Return the [x, y] coordinate for the center point of the cell that contains the specified text.  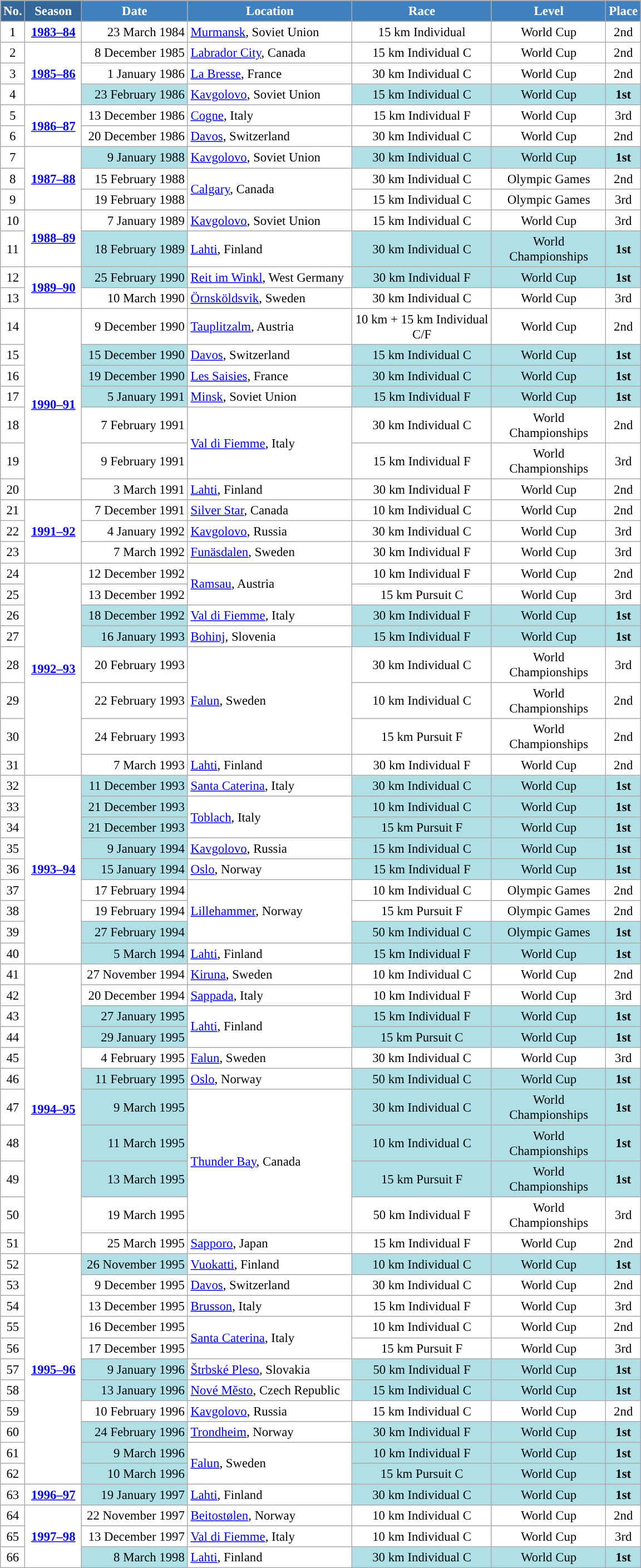
39 [13, 932]
65 [13, 1537]
20 February 1993 [135, 665]
Murmansk, Soviet Union [270, 32]
1996–97 [53, 1495]
11 February 1995 [135, 1079]
17 February 1994 [135, 891]
Vuokatti, Finland [270, 1265]
1992–93 [53, 669]
9 January 1996 [135, 1369]
14 [13, 326]
21 [13, 510]
10 March 1990 [135, 298]
50 [13, 1216]
36 [13, 869]
La Bresse, France [270, 74]
26 November 1995 [135, 1265]
51 [13, 1243]
7 March 1992 [135, 553]
47 [13, 1108]
5 [13, 116]
20 December 1986 [135, 136]
25 February 1990 [135, 277]
1991–92 [53, 531]
11 December 1993 [135, 786]
7 January 1989 [135, 220]
26 [13, 615]
10 [13, 220]
11 March 1995 [135, 1143]
7 December 1991 [135, 510]
4 January 1992 [135, 532]
12 December 1992 [135, 573]
57 [13, 1369]
29 [13, 700]
1985–86 [53, 73]
7 February 1991 [135, 425]
13 March 1995 [135, 1179]
15 February 1988 [135, 179]
45 [13, 1058]
Ramsau, Austria [270, 583]
Location [270, 11]
64 [13, 1516]
13 January 1996 [135, 1390]
18 [13, 425]
24 [13, 573]
19 December 1990 [135, 376]
1983–84 [53, 32]
40 [13, 953]
15 December 1990 [135, 355]
19 February 1988 [135, 199]
Thunder Bay, Canada [270, 1161]
1988–89 [53, 238]
34 [13, 828]
10 March 1996 [135, 1474]
1 [13, 32]
35 [13, 849]
Trondheim, Norway [270, 1432]
24 February 1993 [135, 737]
4 February 1995 [135, 1058]
Date [135, 11]
13 December 1992 [135, 594]
46 [13, 1079]
8 March 1998 [135, 1557]
1997–98 [53, 1536]
Brusson, Italy [270, 1306]
13 December 1986 [135, 116]
8 December 1985 [135, 53]
Štrbské Pleso, Slovakia [270, 1369]
27 February 1994 [135, 932]
20 [13, 490]
9 December 1995 [135, 1285]
9 March 1995 [135, 1108]
27 November 1994 [135, 974]
13 December 1997 [135, 1537]
42 [13, 995]
1993–94 [53, 869]
Labrador City, Canada [270, 53]
Beitostølen, Norway [270, 1516]
Minsk, Soviet Union [270, 397]
2 [13, 53]
62 [13, 1474]
4 [13, 95]
9 [13, 199]
16 January 1993 [135, 636]
22 [13, 532]
Nové Město, Czech Republic [270, 1390]
23 [13, 553]
29 January 1995 [135, 1037]
3 [13, 74]
Race [422, 11]
19 [13, 461]
20 December 1994 [135, 995]
Tauplitzalm, Austria [270, 326]
12 [13, 277]
18 February 1989 [135, 248]
Lillehammer, Norway [270, 912]
Örnsköldsvik, Sweden [270, 298]
41 [13, 974]
19 March 1995 [135, 1216]
15 km Individual [422, 32]
48 [13, 1143]
54 [13, 1306]
59 [13, 1411]
32 [13, 786]
5 January 1991 [135, 397]
13 December 1995 [135, 1306]
61 [13, 1453]
18 December 1992 [135, 615]
28 [13, 665]
8 [13, 179]
38 [13, 911]
25 March 1995 [135, 1243]
1989–90 [53, 287]
19 February 1994 [135, 911]
23 February 1986 [135, 95]
17 December 1995 [135, 1348]
31 [13, 765]
13 [13, 298]
49 [13, 1179]
9 January 1988 [135, 158]
7 [13, 158]
37 [13, 891]
9 February 1991 [135, 461]
11 [13, 248]
30 [13, 737]
9 March 1996 [135, 1453]
1987–88 [53, 178]
60 [13, 1432]
1995–96 [53, 1369]
Level [549, 11]
23 March 1984 [135, 32]
Sappada, Italy [270, 995]
Season [53, 11]
22 November 1997 [135, 1516]
1994–95 [53, 1109]
15 [13, 355]
Cogne, Italy [270, 116]
1986–87 [53, 126]
Bohinj, Slovenia [270, 636]
63 [13, 1495]
10 February 1996 [135, 1411]
15 January 1994 [135, 869]
5 March 1994 [135, 953]
Reit im Winkl, West Germany [270, 277]
66 [13, 1557]
9 January 1994 [135, 849]
22 February 1993 [135, 700]
1 January 1986 [135, 74]
56 [13, 1348]
6 [13, 136]
10 km + 15 km Individual C/F [422, 326]
44 [13, 1037]
1990–91 [53, 404]
24 February 1996 [135, 1432]
Silver Star, Canada [270, 510]
53 [13, 1285]
16 December 1995 [135, 1328]
43 [13, 1016]
Kiruna, Sweden [270, 974]
17 [13, 397]
7 March 1993 [135, 765]
58 [13, 1390]
Place [623, 11]
3 March 1991 [135, 490]
16 [13, 376]
27 January 1995 [135, 1016]
Les Saisies, France [270, 376]
52 [13, 1265]
Calgary, Canada [270, 189]
55 [13, 1328]
19 January 1997 [135, 1495]
No. [13, 11]
Toblach, Italy [270, 817]
9 December 1990 [135, 326]
33 [13, 807]
Funäsdalen, Sweden [270, 553]
25 [13, 594]
Sapporo, Japan [270, 1243]
27 [13, 636]
